For the text-containing cell, return its midpoint in [x, y] coordinate format. 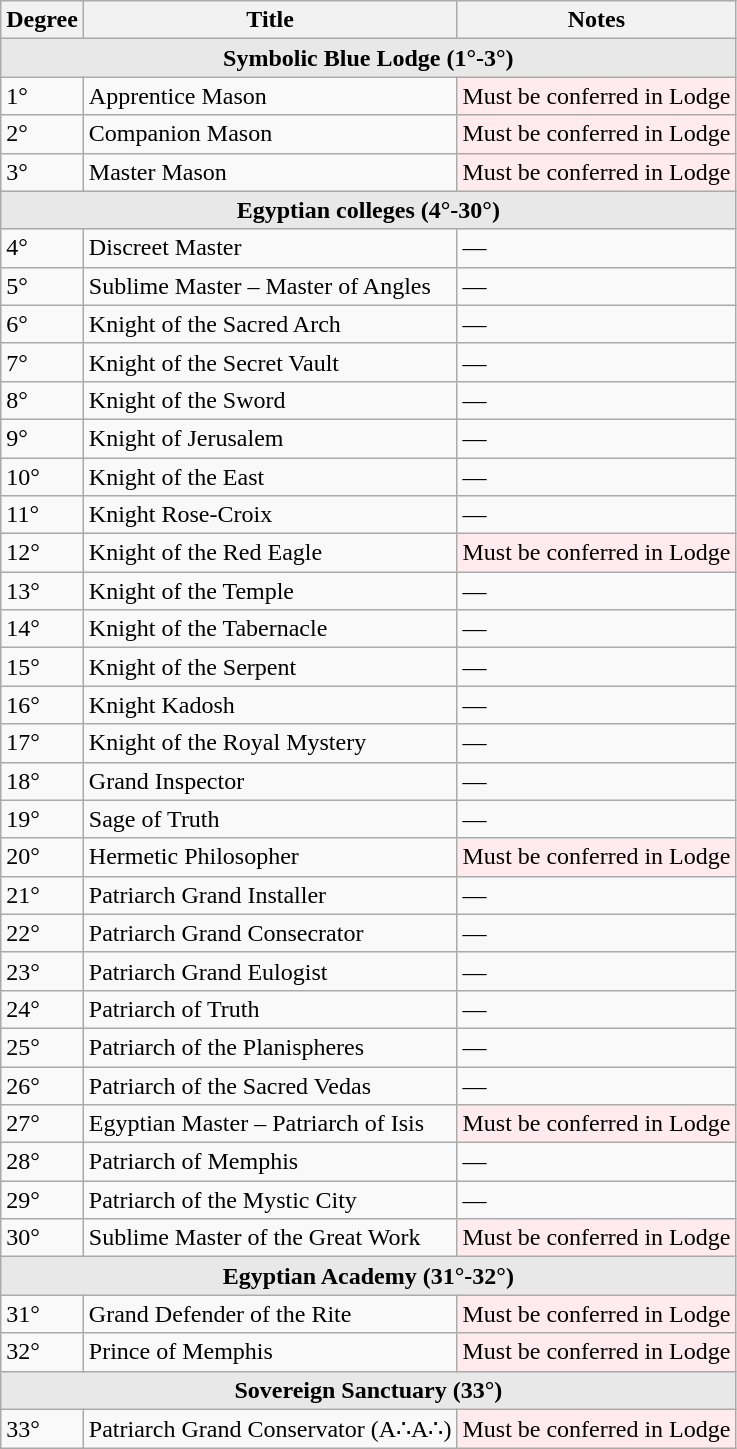
1° [42, 96]
Sage of Truth [270, 819]
8° [42, 400]
Prince of Memphis [270, 1352]
2° [42, 134]
Sublime Master of the Great Work [270, 1238]
Knight of the Tabernacle [270, 629]
4° [42, 248]
Knight Kadosh [270, 705]
Knight of the Royal Mystery [270, 743]
18° [42, 781]
26° [42, 1085]
Master Mason [270, 172]
Grand Inspector [270, 781]
Patriarch of the Sacred Vedas [270, 1085]
19° [42, 819]
Sovereign Sanctuary (33°) [368, 1390]
29° [42, 1200]
Knight of the Temple [270, 591]
Patriarch Grand Installer [270, 895]
Knight of the Sacred Arch [270, 324]
31° [42, 1314]
Title [270, 20]
Knight of the East [270, 477]
Sublime Master – Master of Angles [270, 286]
10° [42, 477]
15° [42, 667]
32° [42, 1352]
Knight of the Serpent [270, 667]
Egyptian Master – Patriarch of Isis [270, 1124]
17° [42, 743]
25° [42, 1047]
33° [42, 1429]
Grand Defender of the Rite [270, 1314]
22° [42, 933]
20° [42, 857]
Egyptian Academy (31°-32°) [368, 1276]
3° [42, 172]
16° [42, 705]
Notes [596, 20]
6° [42, 324]
Patriarch of Truth [270, 1009]
Patriarch Grand Consecrator [270, 933]
14° [42, 629]
Knight of the Secret Vault [270, 362]
5° [42, 286]
Patriarch of the Planispheres [270, 1047]
Degree [42, 20]
24° [42, 1009]
Symbolic Blue Lodge (1°-3°) [368, 58]
23° [42, 971]
21° [42, 895]
11° [42, 515]
30° [42, 1238]
12° [42, 553]
27° [42, 1124]
Apprentice Mason [270, 96]
9° [42, 438]
Knight of the Red Eagle [270, 553]
13° [42, 591]
Discreet Master [270, 248]
Knight Rose-Croix [270, 515]
Patriarch of Memphis [270, 1162]
Knight of the Sword [270, 400]
Patriarch Grand Conservator (A∴A∴) [270, 1429]
Egyptian colleges (4°-30°) [368, 210]
Hermetic Philosopher [270, 857]
Knight of Jerusalem [270, 438]
Companion Mason [270, 134]
7° [42, 362]
Patriarch Grand Eulogist [270, 971]
28° [42, 1162]
Patriarch of the Mystic City [270, 1200]
